Locate the cell with the specified text and output its [x, y] center coordinate. 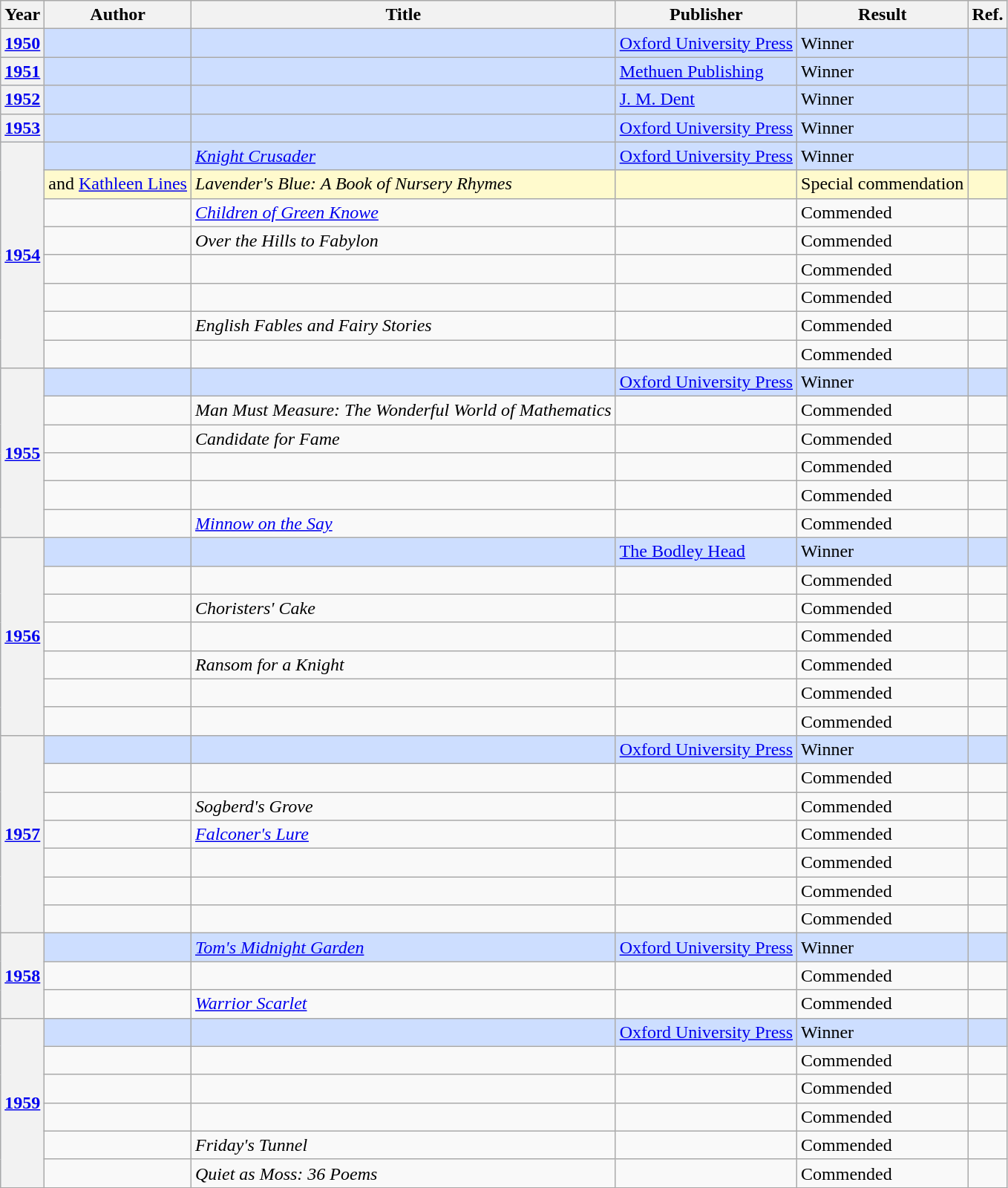
Warrior Scarlet [403, 1004]
Knight Crusader [403, 156]
1952 [22, 99]
Special commendation [883, 184]
Quiet as Moss: 36 Poems [403, 1173]
Title [403, 15]
Ransom for a Knight [403, 665]
Tom's Midnight Garden [403, 947]
J. M. Dent [706, 99]
Friday's Tunnel [403, 1145]
and Kathleen Lines [118, 184]
1953 [22, 128]
1957 [22, 834]
Year [22, 15]
Falconer's Lure [403, 835]
1956 [22, 636]
Man Must Measure: The Wonderful World of Mathematics [403, 411]
Choristers' Cake [403, 608]
1955 [22, 453]
1959 [22, 1103]
Methuen Publishing [706, 71]
Sogberd's Grove [403, 806]
English Fables and Fairy Stories [403, 325]
Children of Green Knowe [403, 212]
1951 [22, 71]
Publisher [706, 15]
Minnow on the Say [403, 523]
Ref. [987, 15]
1954 [22, 255]
1950 [22, 43]
The Bodley Head [706, 552]
Lavender's Blue: A Book of Nursery Rhymes [403, 184]
Over the Hills to Fabylon [403, 241]
Author [118, 15]
Result [883, 15]
1958 [22, 976]
Candidate for Fame [403, 439]
